From the cell containing the given text, extract its center point as (x, y) coordinate. 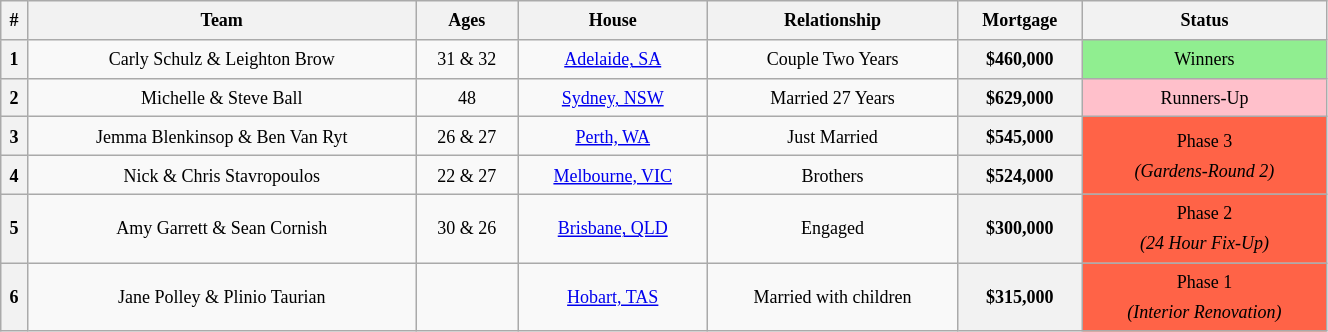
Runners-Up (1204, 98)
3 (14, 136)
Jemma Blenkinsop & Ben Van Ryt (222, 136)
Perth, WA (613, 136)
Just Married (832, 136)
Phase 3(Gardens-Round 2) (1204, 156)
Adelaide, SA (613, 58)
$460,000 (1020, 58)
Married 27 Years (832, 98)
Jane Polley & Plinio Taurian (222, 298)
Michelle & Steve Ball (222, 98)
Engaged (832, 228)
Status (1204, 20)
31 & 32 (466, 58)
$629,000 (1020, 98)
Melbourne, VIC (613, 174)
$300,000 (1020, 228)
Sydney, NSW (613, 98)
Team (222, 20)
Carly Schulz & Leighton Brow (222, 58)
4 (14, 174)
Hobart, TAS (613, 298)
Married with children (832, 298)
6 (14, 298)
5 (14, 228)
$524,000 (1020, 174)
Winners (1204, 58)
Nick & Chris Stavropoulos (222, 174)
22 & 27 (466, 174)
48 (466, 98)
Phase 1(Interior Renovation) (1204, 298)
Amy Garrett & Sean Cornish (222, 228)
# (14, 20)
$545,000 (1020, 136)
Ages (466, 20)
30 & 26 (466, 228)
$315,000 (1020, 298)
Couple Two Years (832, 58)
Mortgage (1020, 20)
2 (14, 98)
Brothers (832, 174)
House (613, 20)
1 (14, 58)
Relationship (832, 20)
Brisbane, QLD (613, 228)
26 & 27 (466, 136)
Phase 2(24 Hour Fix-Up) (1204, 228)
